Identify which cell holds the provided text, then report its (X, Y) central coordinate. 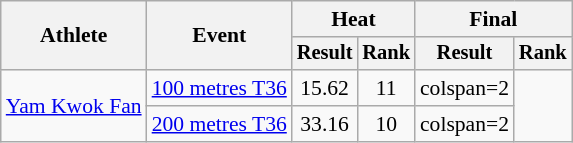
100 metres T36 (220, 88)
200 metres T36 (220, 124)
Yam Kwok Fan (74, 106)
15.62 (325, 88)
11 (386, 88)
Final (494, 19)
10 (386, 124)
Event (220, 36)
Heat (354, 19)
33.16 (325, 124)
Athlete (74, 36)
